Determine the [x, y] coordinate at the center of the cell enclosing the given text.  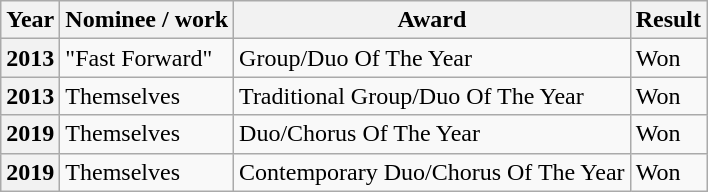
Year [30, 20]
Contemporary Duo/Chorus Of The Year [432, 172]
"Fast Forward" [147, 58]
Traditional Group/Duo Of The Year [432, 96]
Result [668, 20]
Duo/Chorus Of The Year [432, 134]
Group/Duo Of The Year [432, 58]
Nominee / work [147, 20]
Award [432, 20]
